Detect which cell encompasses the target text, then output its [x, y] center coordinate. 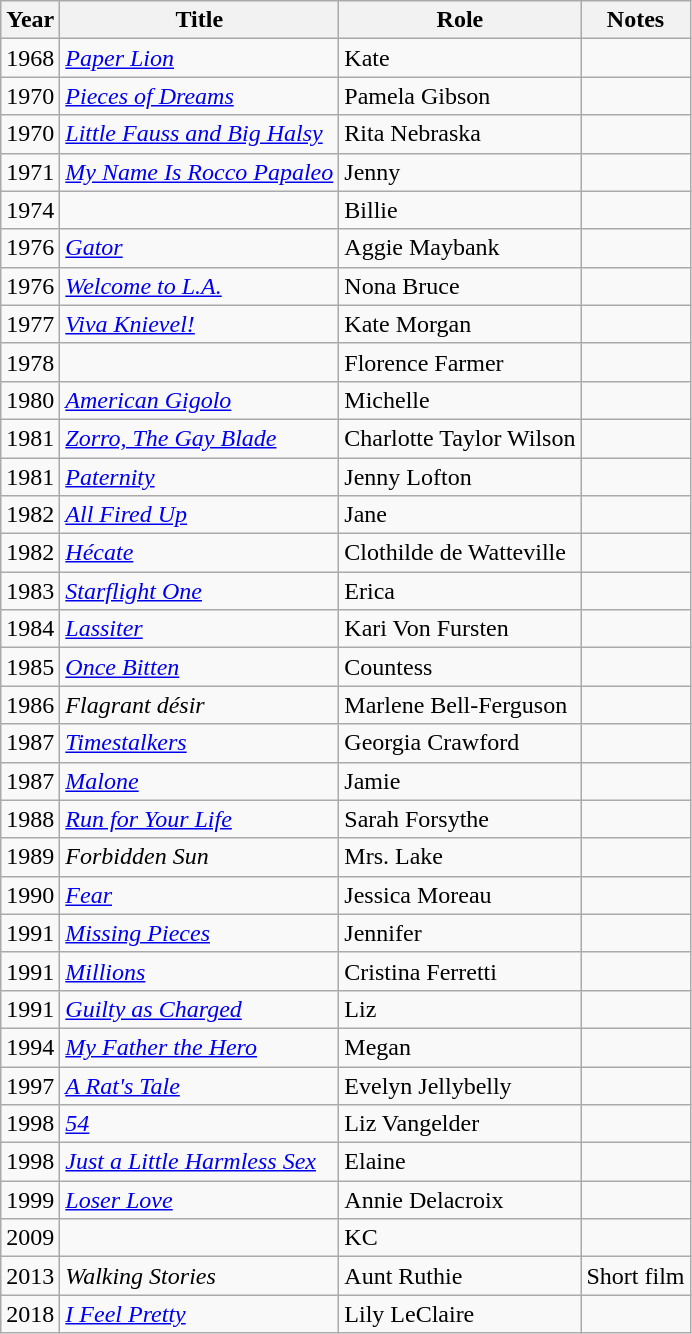
1983 [30, 591]
Role [460, 20]
Forbidden Sun [200, 857]
Guilty as Charged [200, 1009]
Liz Vangelder [460, 1124]
My Father the Hero [200, 1047]
Flagrant désir [200, 705]
Rita Nebraska [460, 134]
Once Bitten [200, 667]
Gator [200, 248]
Jessica Moreau [460, 895]
KC [460, 1238]
My Name Is Rocco Papaleo [200, 172]
Jennifer [460, 933]
Marlene Bell-Ferguson [460, 705]
Michelle [460, 400]
Billie [460, 210]
Sarah Forsythe [460, 819]
Starflight One [200, 591]
Kate Morgan [460, 324]
Just a Little Harmless Sex [200, 1162]
Walking Stories [200, 1276]
Viva Knievel! [200, 324]
Pieces of Dreams [200, 96]
Annie Delacroix [460, 1200]
2018 [30, 1314]
Jane [460, 515]
Short film [636, 1276]
1988 [30, 819]
Zorro, The Gay Blade [200, 438]
Elaine [460, 1162]
Nona Bruce [460, 286]
Timestalkers [200, 743]
1984 [30, 629]
Millions [200, 971]
1997 [30, 1085]
Cristina Ferretti [460, 971]
Florence Farmer [460, 362]
Notes [636, 20]
Fear [200, 895]
Paternity [200, 477]
Malone [200, 781]
1980 [30, 400]
1978 [30, 362]
Paper Lion [200, 58]
Charlotte Taylor Wilson [460, 438]
Jenny Lofton [460, 477]
Aggie Maybank [460, 248]
Kate [460, 58]
Run for Your Life [200, 819]
A Rat's Tale [200, 1085]
Megan [460, 1047]
1994 [30, 1047]
Lassiter [200, 629]
Pamela Gibson [460, 96]
1971 [30, 172]
1974 [30, 210]
Kari Von Fursten [460, 629]
American Gigolo [200, 400]
I Feel Pretty [200, 1314]
Evelyn Jellybelly [460, 1085]
Jamie [460, 781]
Aunt Ruthie [460, 1276]
Year [30, 20]
1999 [30, 1200]
1986 [30, 705]
Little Fauss and Big Halsy [200, 134]
1985 [30, 667]
Countess [460, 667]
Missing Pieces [200, 933]
1990 [30, 895]
Loser Love [200, 1200]
Welcome to L.A. [200, 286]
Liz [460, 1009]
1989 [30, 857]
1968 [30, 58]
2013 [30, 1276]
Mrs. Lake [460, 857]
2009 [30, 1238]
54 [200, 1124]
Lily LeClaire [460, 1314]
Jenny [460, 172]
1977 [30, 324]
Clothilde de Watteville [460, 553]
Erica [460, 591]
Title [200, 20]
Georgia Crawford [460, 743]
Hécate [200, 553]
All Fired Up [200, 515]
